From the cell containing the given text, extract its center point as [x, y] coordinate. 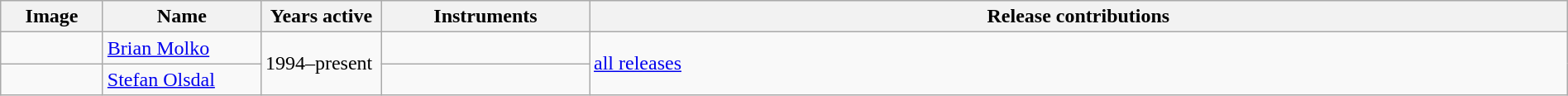
Name [182, 17]
Instruments [485, 17]
Years active [321, 17]
Release contributions [1078, 17]
Brian Molko [182, 48]
1994–present [321, 64]
Stefan Olsdal [182, 79]
Image [52, 17]
all releases [1078, 64]
